Capture the cell that displays the provided text and extract its [x, y] central coordinate. 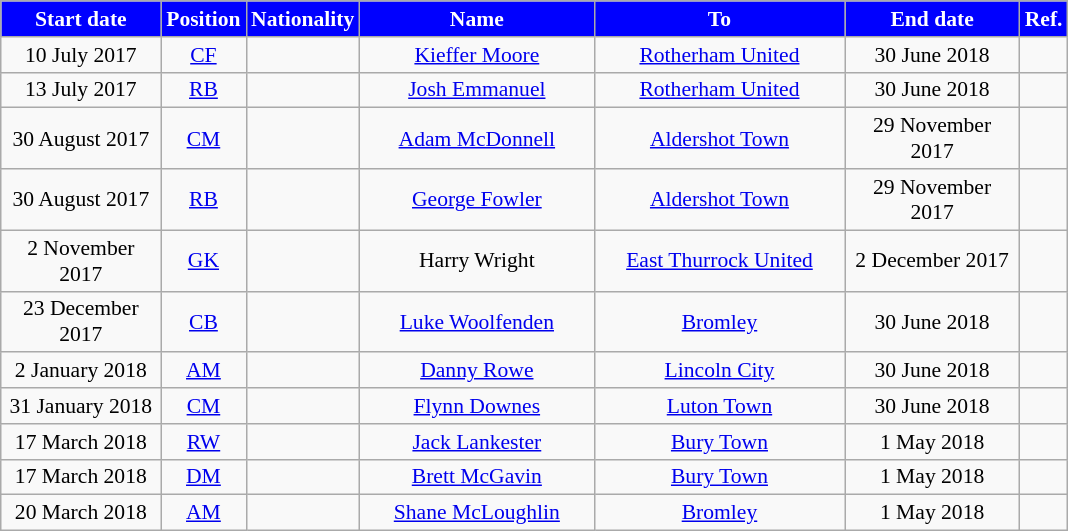
Ref. [1044, 19]
Shane McLoughlin [476, 513]
Lincoln City [719, 371]
23 December 2017 [81, 322]
10 July 2017 [81, 55]
Flynn Downes [476, 406]
Kieffer Moore [476, 55]
Start date [81, 19]
2 December 2017 [932, 260]
20 March 2018 [81, 513]
Brett McGavin [476, 477]
13 July 2017 [81, 90]
2 January 2018 [81, 371]
Danny Rowe [476, 371]
East Thurrock United [719, 260]
CB [204, 322]
Adam McDonnell [476, 138]
George Fowler [476, 200]
Name [476, 19]
CF [204, 55]
Nationality [302, 19]
Josh Emmanuel [476, 90]
2 November 2017 [81, 260]
Position [204, 19]
RW [204, 442]
Harry Wright [476, 260]
Luton Town [719, 406]
Jack Lankester [476, 442]
31 January 2018 [81, 406]
End date [932, 19]
DM [204, 477]
To [719, 19]
Luke Woolfenden [476, 322]
GK [204, 260]
